For the text-containing cell, return its midpoint in (X, Y) coordinate format. 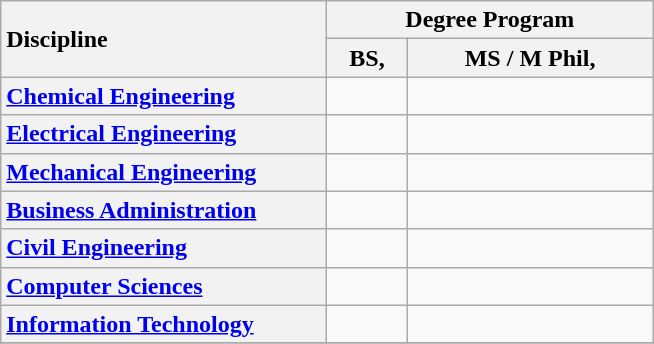
Mechanical Engineering (164, 172)
BS, (367, 58)
Chemical Engineering (164, 96)
Information Technology (164, 324)
MS / M Phil, (530, 58)
Business Administration (164, 210)
Electrical Engineering (164, 134)
Discipline (164, 39)
Degree Program (490, 20)
Computer Sciences (164, 286)
Civil Engineering (164, 248)
